Extract the [X, Y] coordinate from the center of the cell holding the provided text.  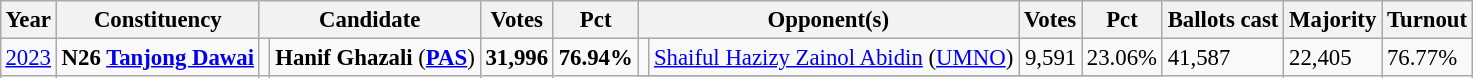
Majority [1333, 20]
9,591 [1050, 57]
Opponent(s) [828, 20]
Ballots cast [1222, 20]
31,996 [516, 57]
22,405 [1333, 57]
Hanif Ghazali (PAS) [375, 57]
Constituency [158, 20]
Year [28, 20]
2023 [28, 57]
41,587 [1222, 57]
23.06% [1122, 57]
Shaiful Hazizy Zainol Abidin (UMNO) [834, 57]
N26 Tanjong Dawai [158, 57]
76.94% [596, 57]
76.77% [1428, 57]
Candidate [370, 20]
Turnout [1428, 20]
